Provide the (x, y) coordinate of the cell's center where the given text is located.  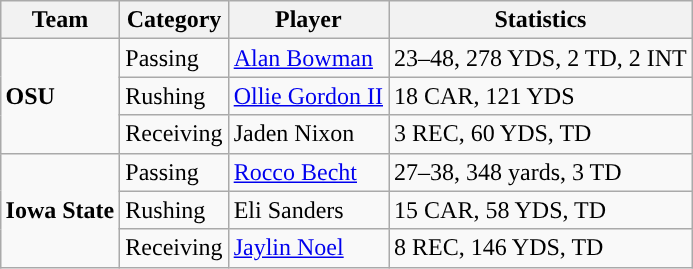
Iowa State (60, 210)
Jaylin Noel (308, 248)
27–38, 348 yards, 3 TD (541, 172)
Category (174, 20)
OSU (60, 96)
18 CAR, 121 YDS (541, 96)
3 REC, 60 YDS, TD (541, 134)
23–48, 278 YDS, 2 TD, 2 INT (541, 58)
Eli Sanders (308, 210)
15 CAR, 58 YDS, TD (541, 210)
8 REC, 146 YDS, TD (541, 248)
Player (308, 20)
Statistics (541, 20)
Jaden Nixon (308, 134)
Team (60, 20)
Rocco Becht (308, 172)
Ollie Gordon II (308, 96)
Alan Bowman (308, 58)
